Provide the [X, Y] coordinate of the cell's center where the given text is located.  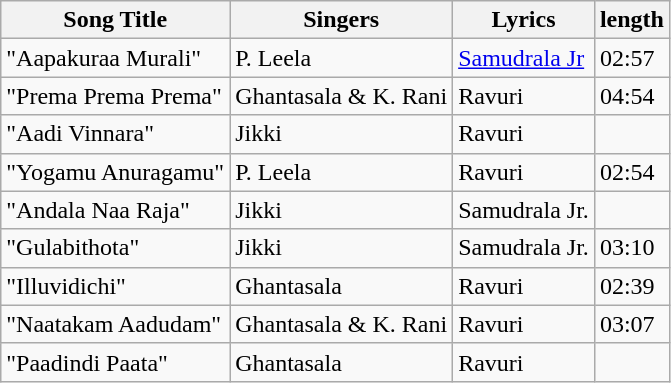
"Aadi Vinnara" [116, 134]
"Andala Naa Raja" [116, 210]
Singers [342, 20]
"Illuvidichi" [116, 286]
Samudrala Jr [524, 58]
"Yogamu Anuragamu" [116, 172]
03:10 [632, 248]
Lyrics [524, 20]
"Naatakam Aadudam" [116, 324]
length [632, 20]
Song Title [116, 20]
04:54 [632, 96]
"Gulabithota" [116, 248]
02:57 [632, 58]
"Aapakuraa Murali" [116, 58]
"Prema Prema Prema" [116, 96]
02:54 [632, 172]
"Paadindi Paata" [116, 362]
03:07 [632, 324]
02:39 [632, 286]
